Locate the cell with the specified text and output its (x, y) center coordinate. 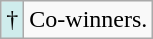
Co-winners. (88, 20)
† (12, 20)
